Output the (x, y) coordinate of the center of the cell containing the given text.  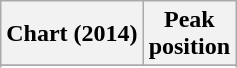
Peakposition (189, 34)
Chart (2014) (72, 34)
